Locate the cell with the specified text and output its (x, y) center coordinate. 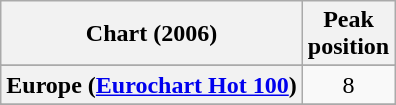
Peakposition (348, 34)
Europe (Eurochart Hot 100) (152, 85)
Chart (2006) (152, 34)
8 (348, 85)
